For the text-containing cell, return its midpoint in [x, y] coordinate format. 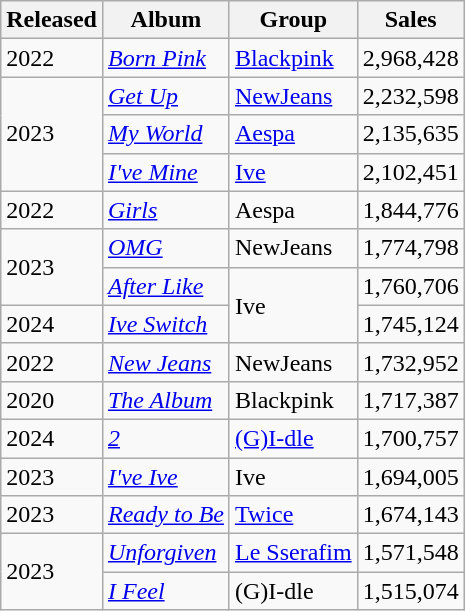
Unforgiven [166, 553]
Twice [293, 515]
Girls [166, 210]
I Feel [166, 591]
2,135,635 [410, 134]
The Album [166, 400]
2,232,598 [410, 96]
Born Pink [166, 58]
Album [166, 20]
1,774,798 [410, 248]
I've Ive [166, 477]
1,700,757 [410, 438]
After Like [166, 286]
Get Up [166, 96]
I've Mine [166, 172]
1,844,776 [410, 210]
Ive Switch [166, 324]
2,968,428 [410, 58]
1,717,387 [410, 400]
My World [166, 134]
1,732,952 [410, 362]
Le Sserafim [293, 553]
2020 [52, 400]
1,760,706 [410, 286]
New Jeans [166, 362]
1,571,548 [410, 553]
Sales [410, 20]
1,694,005 [410, 477]
1,515,074 [410, 591]
Group [293, 20]
2,102,451 [410, 172]
OMG [166, 248]
2 [166, 438]
Ready to Be [166, 515]
1,745,124 [410, 324]
Released [52, 20]
1,674,143 [410, 515]
